Extract the (x, y) coordinate from the center of the cell holding the provided text.  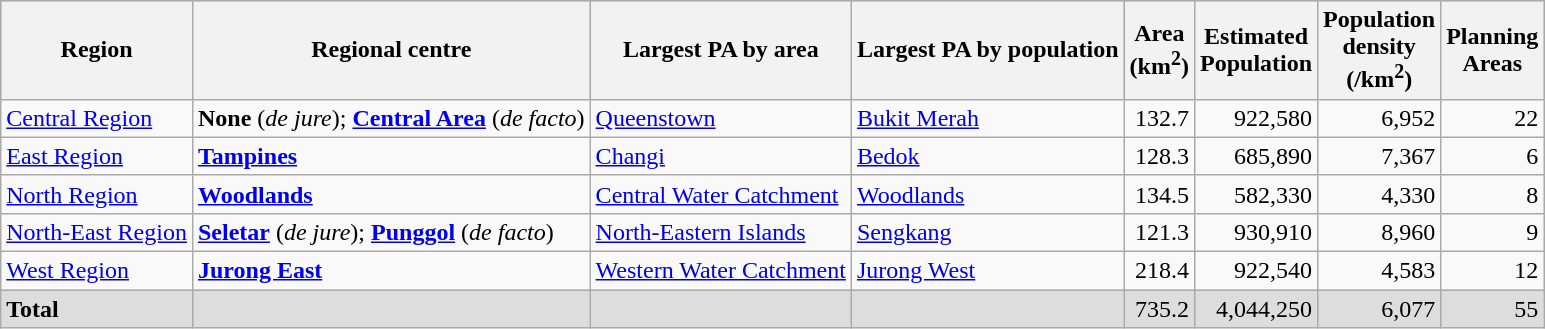
Queenstown (720, 118)
West Region (97, 271)
6 (1492, 156)
735.2 (1159, 309)
922,540 (1256, 271)
Largest PA by population (988, 50)
128.3 (1159, 156)
Bukit Merah (988, 118)
12 (1492, 271)
Central Region (97, 118)
Western Water Catchment (720, 271)
East Region (97, 156)
Total (97, 309)
North Region (97, 194)
7,367 (1380, 156)
Changi (720, 156)
Jurong East (391, 271)
22 (1492, 118)
Jurong West (988, 271)
North-East Region (97, 232)
132.7 (1159, 118)
9 (1492, 232)
Sengkang (988, 232)
218.4 (1159, 271)
North-Eastern Islands (720, 232)
6,077 (1380, 309)
121.3 (1159, 232)
8,960 (1380, 232)
Seletar (de jure); Punggol (de facto) (391, 232)
EstimatedPopulation (1256, 50)
922,580 (1256, 118)
Regional centre (391, 50)
Region (97, 50)
Largest PA by area (720, 50)
Populationdensity(/km2) (1380, 50)
None (de jure); Central Area (de facto) (391, 118)
Bedok (988, 156)
685,890 (1256, 156)
930,910 (1256, 232)
55 (1492, 309)
4,044,250 (1256, 309)
Central Water Catchment (720, 194)
PlanningAreas (1492, 50)
Tampines (391, 156)
134.5 (1159, 194)
4,583 (1380, 271)
Area(km2) (1159, 50)
582,330 (1256, 194)
4,330 (1380, 194)
8 (1492, 194)
6,952 (1380, 118)
